Capture the cell that displays the provided text and extract its (X, Y) central coordinate. 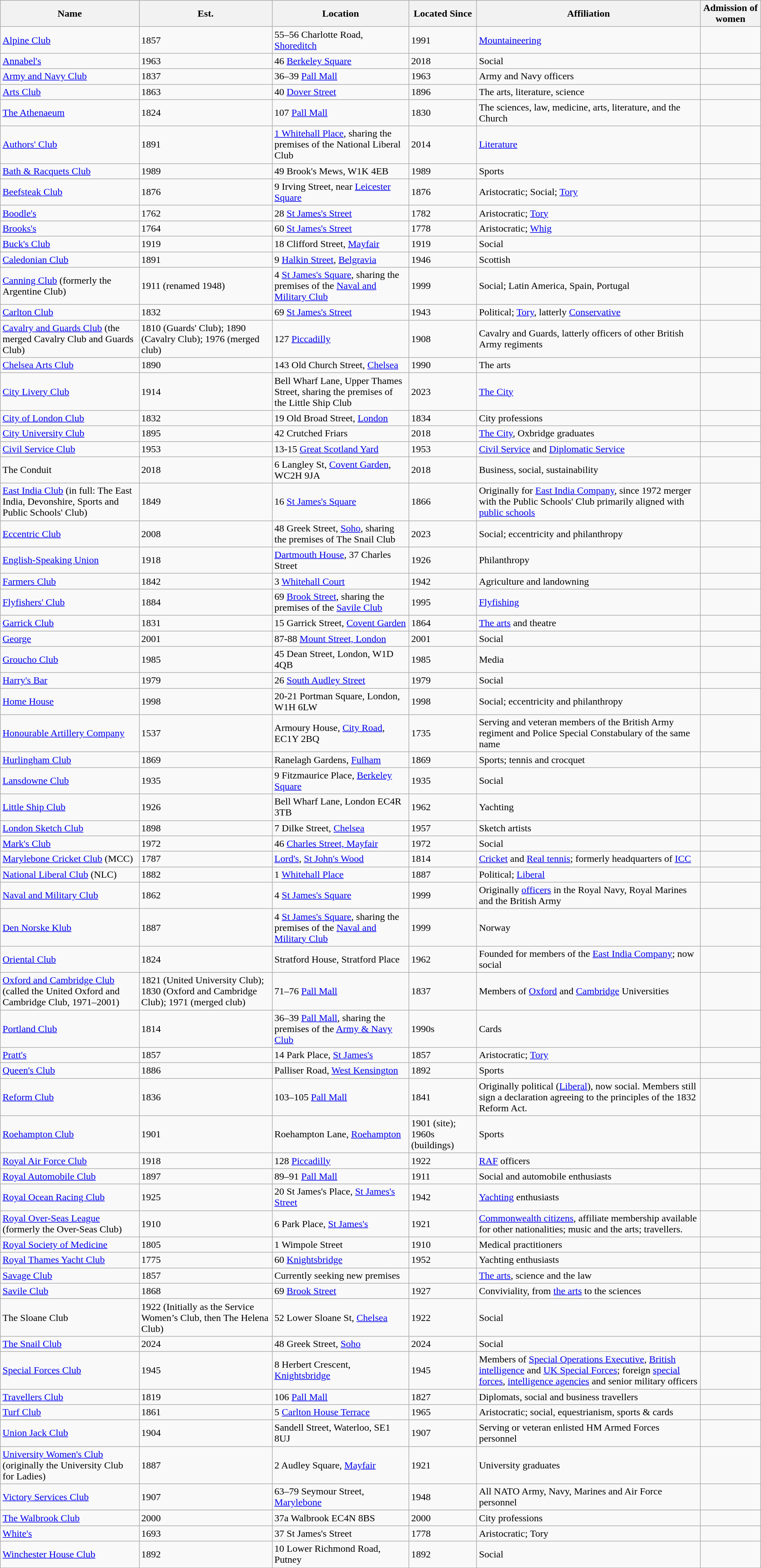
Carlton Club (70, 312)
1 Wimpole Street (341, 1245)
Serving or veteran enlisted HM Armed Forces personnel (589, 1434)
Stratford House, Stratford Place (341, 959)
Victory Services Club (70, 1497)
Cavalry and Guards, latterly officers of other British Army regiments (589, 339)
18 Clifford Street, Mayfair (341, 244)
Oxford and Cambridge Club (called the United Oxford and Cambridge Club, 1971–2001) (70, 991)
Union Jack Club (70, 1434)
1831 (206, 623)
Hurlingham Club (70, 760)
Mountaineering (589, 40)
Naval and Military Club (70, 896)
Savile Club (70, 1291)
Oriental Club (70, 959)
128 Piccadilly (341, 1161)
Norway (589, 927)
46 Charles Street, Mayfair (341, 844)
Roehampton Lane, Roehampton (341, 1134)
1898 (206, 828)
1836 (206, 1097)
3 Whitehall Court (341, 581)
2014 (443, 145)
26 South Audley Street (341, 681)
1957 (443, 828)
RAF officers (589, 1161)
London Sketch Club (70, 828)
2008 (206, 534)
All NATO Army, Navy, Marines and Air Force personnel (589, 1497)
Originally for East India Company, since 1972 merger with the Public Schools' Club primarily aligned with public schools (589, 502)
The City (589, 392)
106 Pall Mall (341, 1397)
Royal Thames Yacht Club (70, 1260)
Social; Latin America, Spain, Portugal (589, 286)
1863 (206, 92)
Scottish (589, 260)
1805 (206, 1245)
1946 (443, 260)
Boodle's (70, 213)
Harry's Bar (70, 681)
Agriculture and landowning (589, 581)
1904 (206, 1434)
Sports; tennis and crocquet (589, 760)
1775 (206, 1260)
1864 (443, 623)
Savage Club (70, 1275)
Reform Club (70, 1097)
The arts, science and the law (589, 1275)
1948 (443, 1497)
Caledonian Club (70, 260)
The sciences, law, medicine, arts, literature, and the Church (589, 113)
1914 (206, 392)
143 Old Church Street, Chelsea (341, 365)
Army and Navy officers (589, 76)
20-21 Portman Square, London, W1H 6LW (341, 701)
University Women's Club (originally the University Club for Ladies) (70, 1465)
Royal Society of Medicine (70, 1245)
City University Club (70, 434)
Marylebone Cricket Club (MCC) (70, 859)
Groucho Club (70, 660)
Special Forces Club (70, 1370)
Sketch artists (589, 828)
Founded for members of the East India Company; now social (589, 959)
13-15 Great Scotland Yard (341, 449)
1693 (206, 1533)
89–91 Pall Mall (341, 1176)
1990s (443, 1029)
The City, Oxbridge graduates (589, 434)
Dartmouth House, 37 Charles Street (341, 560)
Flyfishers' Club (70, 602)
1927 (443, 1291)
City Livery Club (70, 392)
Roehampton Club (70, 1134)
Royal Over-Seas League (formerly the Over-Seas Club) (70, 1224)
49 Brook's Mews, W1K 4EB (341, 171)
1537 (206, 733)
Flyfishing (589, 602)
1925 (206, 1197)
Travellers Club (70, 1397)
9 Irving Street, near Leicester Square (341, 192)
127 Piccadilly (341, 339)
1862 (206, 896)
1 Whitehall Place (341, 874)
Literature (589, 145)
Army and Navy Club (70, 76)
52 Lower Sloane St, Chelsea (341, 1317)
Affiliation (589, 14)
Arts Club (70, 92)
Originally officers in the Royal Navy, Royal Marines and the British Army (589, 896)
Chelsea Arts Club (70, 365)
1764 (206, 228)
Currently seeking new premises (341, 1275)
1886 (206, 1071)
Lord's, St John's Wood (341, 859)
5 Carlton House Terrace (341, 1412)
1995 (443, 602)
Armoury House, City Road, EC1Y 2BQ (341, 733)
1827 (443, 1397)
Mark's Club (70, 844)
Royal Automobile Club (70, 1176)
The Snail Club (70, 1344)
Royal Ocean Racing Club (70, 1197)
Eccentric Club (70, 534)
1990 (443, 365)
Cavalry and Guards Club (the merged Cavalry Club and Guards Club) (70, 339)
2 Audley Square, Mayfair (341, 1465)
Social and automobile enthusiasts (589, 1176)
Royal Air Force Club (70, 1161)
37a Walbrook EC4N 8BS (341, 1518)
1735 (443, 733)
14 Park Place, St James's (341, 1055)
8 Herbert Crescent, Knightsbridge (341, 1370)
University graduates (589, 1465)
Palliser Road, West Kensington (341, 1071)
Aristocratic; Social; Tory (589, 192)
1911 (443, 1176)
1868 (206, 1291)
1897 (206, 1176)
1896 (443, 92)
Winchester House Club (70, 1555)
48 Greek Street, Soho (341, 1344)
The Conduit (70, 470)
1890 (206, 365)
1834 (443, 418)
Aristocratic; social, equestrianism, sports & cards (589, 1412)
107 Pall Mall (341, 113)
Authors' Club (70, 145)
Philanthropy (589, 560)
Canning Club (formerly the Argentine Club) (70, 286)
The arts and theatre (589, 623)
1782 (443, 213)
1841 (443, 1097)
Commonwealth citizens, affiliate membership available for other nationalities; music and the arts; travellers. (589, 1224)
Den Norske Klub (70, 927)
55–56 Charlotte Road, Shoreditch (341, 40)
1991 (443, 40)
42 Crutched Friars (341, 434)
1901 (206, 1134)
Name (70, 14)
Political; Tory, latterly Conservative (589, 312)
Pratt's (70, 1055)
Political; Liberal (589, 874)
1819 (206, 1397)
Bell Wharf Lane, Upper Thames Street, sharing the premises of the Little Ship Club (341, 392)
Lansdowne Club (70, 781)
1895 (206, 434)
60 Knightsbridge (341, 1260)
45 Dean Street, London, W1D 4QB (341, 660)
Little Ship Club (70, 807)
White's (70, 1533)
Farmers Club (70, 581)
Portland Club (70, 1029)
City of London Club (70, 418)
Yachting (589, 807)
Honourable Artillery Company (70, 733)
Cricket and Real tennis; formerly headquarters of ICC (589, 859)
Alpine Club (70, 40)
69 Brook Street, sharing the premises of the Savile Club (341, 602)
Medical practitioners (589, 1245)
The Athenaeum (70, 113)
1830 (443, 113)
20 St James's Place, St James's Street (341, 1197)
The arts (589, 365)
Civil Service Club (70, 449)
National Liberal Club (NLC) (70, 874)
48 Greek Street, Soho, sharing the premises of The Snail Club (341, 534)
Members of Oxford and Cambridge Universities (589, 991)
37 St James's Street (341, 1533)
60 St James's Street (341, 228)
Queen's Club (70, 1071)
4 St James's Square (341, 896)
Annabel's (70, 61)
1762 (206, 213)
1922 (Initially as the Service Women’s Club, then The Helena Club) (206, 1317)
East India Club (in full: The East India, Devonshire, Sports and Public Schools' Club) (70, 502)
Originally political (Liberal), now social. Members still sign a declaration agreeing to the principles of the 1832 Reform Act. (589, 1097)
87-88 Mount Street, London (341, 638)
George (70, 638)
The arts, literature, science (589, 92)
Location (341, 14)
1943 (443, 312)
28 St James's Street (341, 213)
9 Fitzmaurice Place, Berkeley Square (341, 781)
16 St James's Square (341, 502)
46 Berkeley Square (341, 61)
69 Brook Street (341, 1291)
Conviviality, from the arts to the sciences (589, 1291)
36–39 Pall Mall (341, 76)
1965 (443, 1412)
36–39 Pall Mall, sharing the premises of the Army & Navy Club (341, 1029)
6 Langley St, Covent Garden, WC2H 9JA (341, 470)
Civil Service and Diplomatic Service (589, 449)
1884 (206, 602)
Diplomats, social and business travellers (589, 1397)
Located Since (443, 14)
1842 (206, 581)
Business, social, sustainability (589, 470)
Brooks's (70, 228)
Home House (70, 701)
1866 (443, 502)
1861 (206, 1412)
1908 (443, 339)
Ranelagh Gardens, Fulham (341, 760)
9 Halkin Street, Belgravia (341, 260)
19 Old Broad Street, London (341, 418)
Garrick Club (70, 623)
Buck's Club (70, 244)
1810 (Guards' Club); 1890 (Cavalry Club); 1976 (merged club) (206, 339)
103–105 Pall Mall (341, 1097)
1849 (206, 502)
Sandell Street, Waterloo, SE1 8UJ (341, 1434)
40 Dover Street (341, 92)
1 Whitehall Place, sharing the premises of the National Liberal Club (341, 145)
1952 (443, 1260)
English-Speaking Union (70, 560)
1901 (site); 1960s (buildings) (443, 1134)
1882 (206, 874)
1787 (206, 859)
Serving and veteran members of the British Army regiment and Police Special Constabulary of the same name (589, 733)
Bell Wharf Lane, London EC4R 3TB (341, 807)
Bath & Racquets Club (70, 171)
Beefsteak Club (70, 192)
7 Dilke Street, Chelsea (341, 828)
The Sloane Club (70, 1317)
1821 (United University Club); 1830 (Oxford and Cambridge Club); 1971 (merged club) (206, 991)
6 Park Place, St James's (341, 1224)
15 Garrick Street, Covent Garden (341, 623)
Aristocratic; Whig (589, 228)
Cards (589, 1029)
71–76 Pall Mall (341, 991)
Est. (206, 14)
1911 (renamed 1948) (206, 286)
Admission of women (731, 14)
Turf Club (70, 1412)
The Walbrook Club (70, 1518)
Media (589, 660)
63–79 Seymour Street, Marylebone (341, 1497)
69 St James's Street (341, 312)
10 Lower Richmond Road, Putney (341, 1555)
